For the text-containing cell, return its midpoint in [x, y] coordinate format. 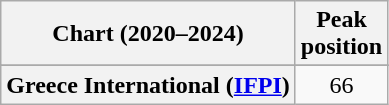
66 [341, 85]
Greece International (IFPI) [148, 85]
Chart (2020–2024) [148, 34]
Peakposition [341, 34]
